Search for the cell housing the specified text and yield its [X, Y] center coordinate. 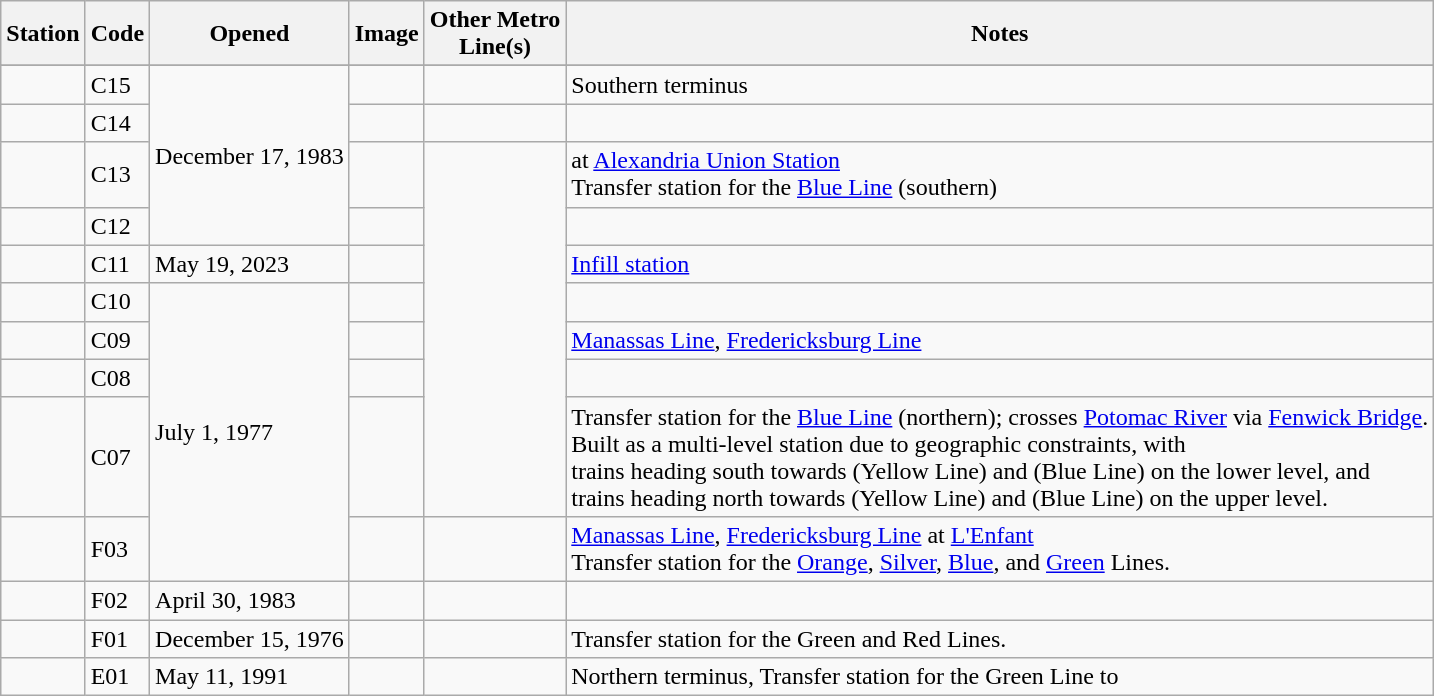
Transfer station for the Green and Red Lines. [1000, 639]
Northern terminus, Transfer station for the Green Line to [1000, 677]
Manassas Line, Fredericksburg Line [1000, 340]
Opened [250, 34]
C11 [117, 264]
C08 [117, 378]
C14 [117, 123]
E01 [117, 677]
Southern terminus [1000, 85]
at Alexandria Union Station Transfer station for the Blue Line (southern) [1000, 174]
F03 [117, 548]
May 11, 1991 [250, 677]
F02 [117, 600]
April 30, 1983 [250, 600]
C10 [117, 302]
Image [386, 34]
July 1, 1977 [250, 432]
Station [43, 34]
Code [117, 34]
December 17, 1983 [250, 156]
Notes [1000, 34]
C09 [117, 340]
Manassas Line, Fredericksburg Line at L'Enfant Transfer station for the Orange, Silver, Blue, and Green Lines. [1000, 548]
C07 [117, 456]
C13 [117, 174]
F01 [117, 639]
Other MetroLine(s) [494, 34]
C15 [117, 85]
Infill station [1000, 264]
May 19, 2023 [250, 264]
December 15, 1976 [250, 639]
C12 [117, 226]
